Return the [X, Y] coordinate for the center point of the cell that contains the specified text.  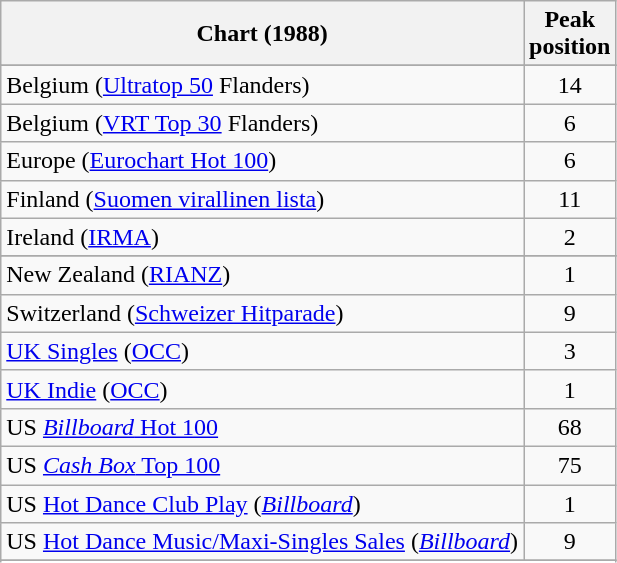
Ireland (IRMA) [262, 237]
New Zealand (RIANZ) [262, 275]
US Hot Dance Club Play (Billboard) [262, 503]
Belgium (Ultratop 50 Flanders) [262, 85]
2 [570, 237]
US Billboard Hot 100 [262, 427]
14 [570, 85]
UK Indie (OCC) [262, 389]
75 [570, 465]
US Cash Box Top 100 [262, 465]
68 [570, 427]
Chart (1988) [262, 34]
Finland (Suomen virallinen lista) [262, 199]
Belgium (VRT Top 30 Flanders) [262, 123]
Peakposition [570, 34]
Europe (Eurochart Hot 100) [262, 161]
Switzerland (Schweizer Hitparade) [262, 313]
3 [570, 351]
US Hot Dance Music/Maxi-Singles Sales (Billboard) [262, 542]
UK Singles (OCC) [262, 351]
11 [570, 199]
